Output the [x, y] coordinate of the center of the cell containing the given text.  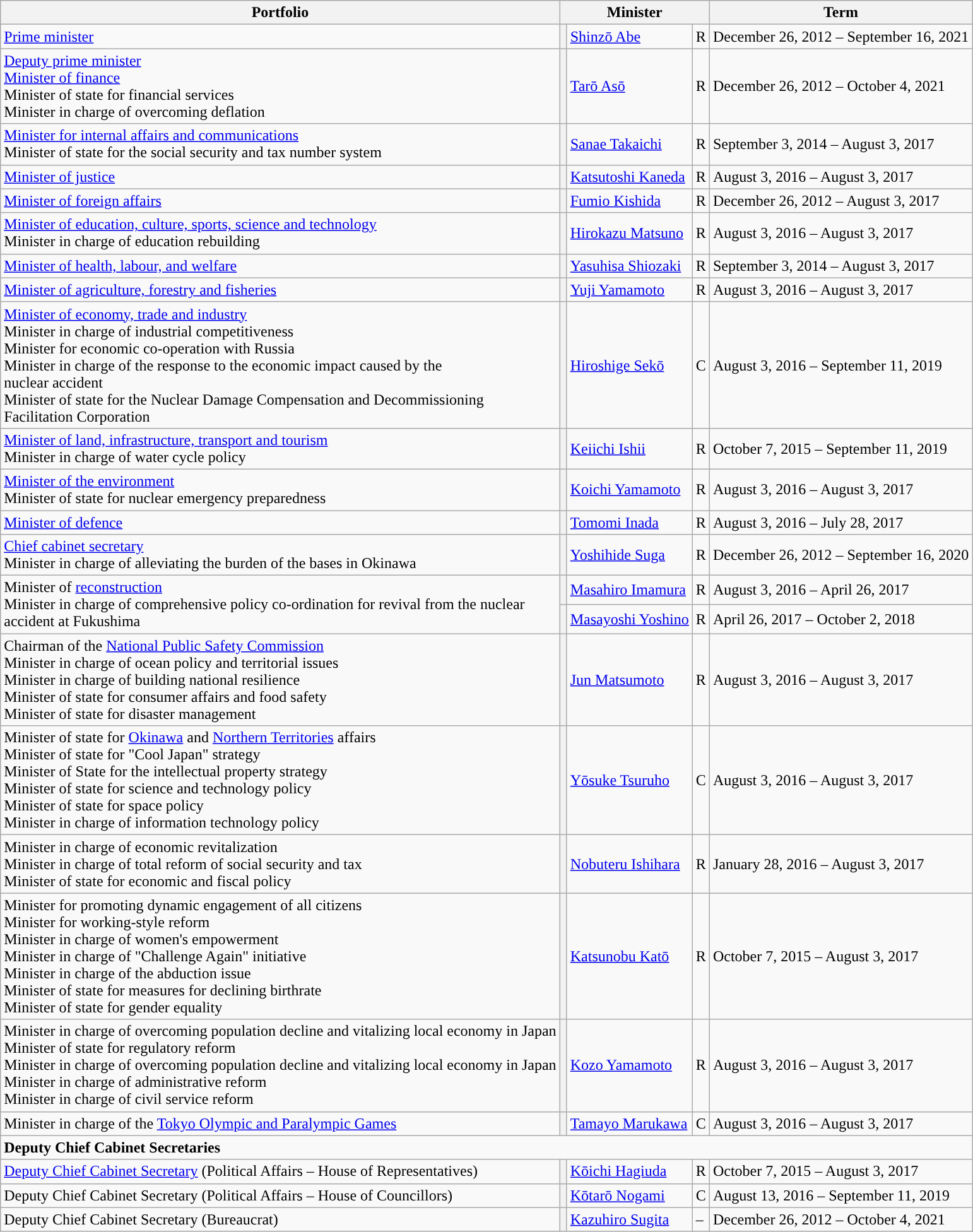
Minister of justice [280, 177]
December 26, 2012 – September 16, 2020 [840, 555]
Term [840, 13]
Masahiro Imamura [630, 590]
Hirokazu Matsuno [630, 234]
Tomomi Inada [630, 522]
Deputy prime ministerMinister of financeMinister of state for financial servicesMinister in charge of overcoming deflation [280, 86]
Shinzō Abe [630, 37]
Hiroshige Sekō [630, 365]
Keiichi Ishii [630, 448]
January 28, 2016 – August 3, 2017 [840, 864]
Masayoshi Yoshino [630, 619]
Minister of education, culture, sports, science and technologyMinister in charge of education rebuilding [280, 234]
Yoshihide Suga [630, 555]
October 7, 2015 – September 11, 2019 [840, 448]
Tarō Asō [630, 86]
Minister [635, 13]
Kazuhiro Sugita [630, 1219]
Fumio Kishida [630, 201]
Deputy Chief Cabinet Secretary (Bureaucrat) [280, 1219]
Minister of foreign affairs [280, 201]
August 3, 2016 – July 28, 2017 [840, 522]
Portfolio [280, 13]
Katsutoshi Kaneda [630, 177]
Jun Matsumoto [630, 680]
August 3, 2016 – April 26, 2017 [840, 590]
Minister of the environmentMinister of state for nuclear emergency preparedness [280, 490]
Kozo Yamamoto [630, 1065]
Sanae Takaichi [630, 144]
Kōtarō Nogami [630, 1195]
Yuji Yamamoto [630, 290]
December 26, 2012 – September 16, 2021 [840, 37]
Minister of defence [280, 522]
April 26, 2017 – October 2, 2018 [840, 619]
Minister of health, labour, and welfare [280, 266]
Minister in charge of the Tokyo Olympic and Paralympic Games [280, 1123]
Deputy Chief Cabinet Secretaries [486, 1147]
Chief cabinet secretaryMinister in charge of alleviating the burden of the bases in Okinawa [280, 555]
Tamayo Marukawa [630, 1123]
Deputy Chief Cabinet Secretary (Political Affairs – House of Councillors) [280, 1195]
Deputy Chief Cabinet Secretary (Political Affairs – House of Representatives) [280, 1171]
December 26, 2012 – August 3, 2017 [840, 201]
Koichi Yamamoto [630, 490]
Nobuteru Ishihara [630, 864]
Prime minister [280, 37]
Minister of reconstructionMinister in charge of comprehensive policy co-ordination for revival from the nuclearaccident at Fukushima [280, 605]
Yōsuke Tsuruho [630, 780]
August 3, 2016 – September 11, 2019 [840, 365]
Kōichi Hagiuda [630, 1171]
Minister of land, infrastructure, transport and tourismMinister in charge of water cycle policy [280, 448]
August 13, 2016 – September 11, 2019 [840, 1195]
Minister of agriculture, forestry and fisheries [280, 290]
Yasuhisa Shiozaki [630, 266]
Minister for internal affairs and communicationsMinister of state for the social security and tax number system [280, 144]
Katsunobu Katō [630, 956]
– [700, 1219]
